For the text-containing cell, return its midpoint in (x, y) coordinate format. 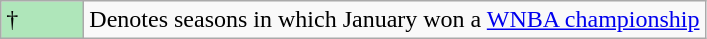
† (42, 20)
Denotes seasons in which January won a WNBA championship (394, 20)
